Extract the (X, Y) coordinate from the center of the cell holding the provided text.  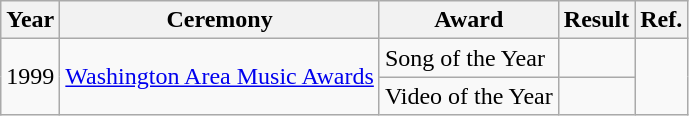
Song of the Year (468, 58)
Washington Area Music Awards (220, 77)
Video of the Year (468, 96)
Ceremony (220, 20)
1999 (30, 77)
Year (30, 20)
Result (596, 20)
Award (468, 20)
Ref. (662, 20)
